Capture the cell that displays the provided text and extract its (x, y) central coordinate. 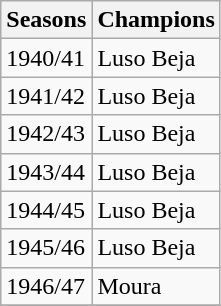
1941/42 (46, 96)
1945/46 (46, 248)
Moura (156, 286)
Champions (156, 20)
1940/41 (46, 58)
1946/47 (46, 286)
1944/45 (46, 210)
Seasons (46, 20)
1942/43 (46, 134)
1943/44 (46, 172)
